Search for the cell housing the specified text and yield its (X, Y) center coordinate. 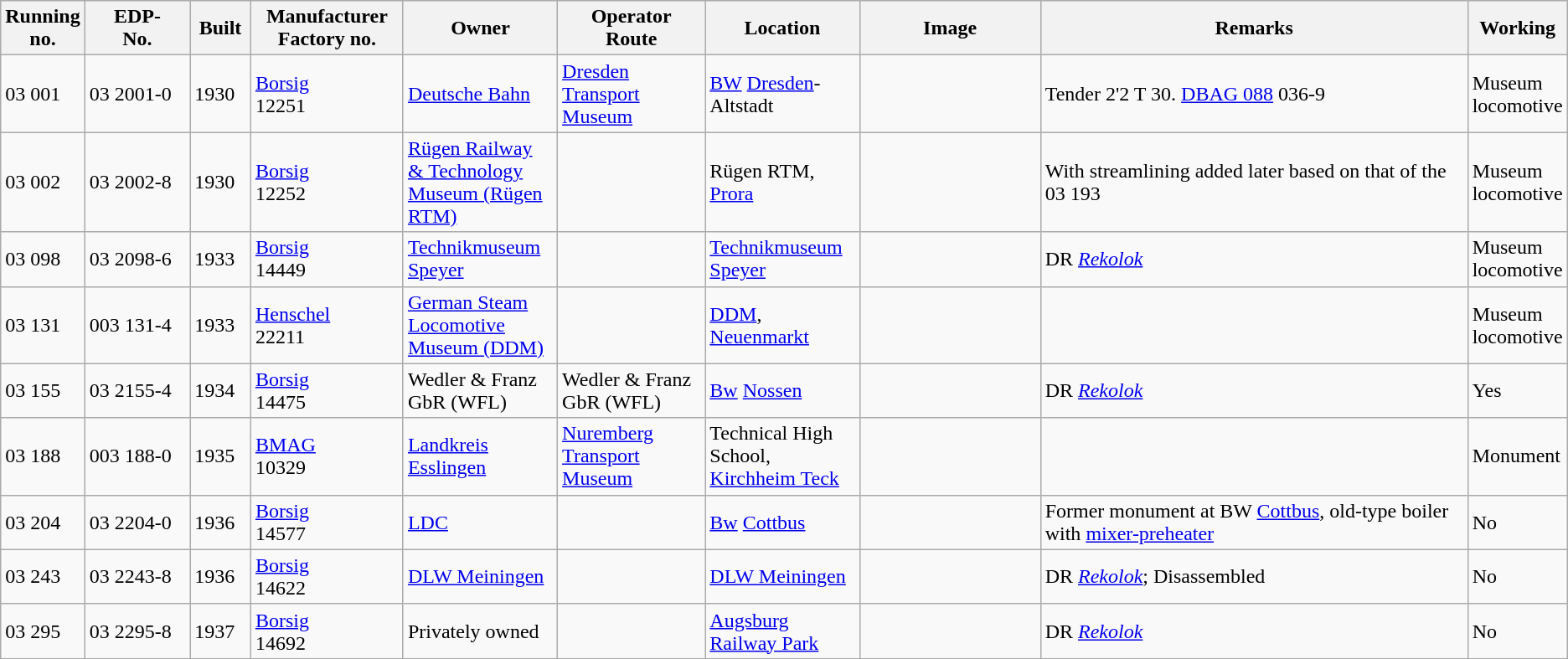
Borsig14449 (327, 260)
Borsig14622 (327, 576)
With streamlining added later based on that of the 03 193 (1254, 183)
03 2204-0 (137, 523)
03 002 (43, 183)
03 131 (43, 325)
Deutsche Bahn (480, 94)
Tender 2'2 T 30. DBAG 088 036-9 (1254, 94)
03 295 (43, 631)
1937 (221, 631)
EDP-No. (137, 28)
Borsig14577 (327, 523)
Working (1518, 28)
Yes (1518, 390)
German Steam Locomotive Museum (DDM) (480, 325)
Former monument at BW Cottbus, old-type boiler with mixer-preheater (1254, 523)
Remarks (1254, 28)
Dresden Transport Museum (632, 94)
003 131-4 (137, 325)
Nuremberg Transport Museum (632, 456)
BMAG10329 (327, 456)
03 188 (43, 456)
ManufacturerFactory no. (327, 28)
03 2098-6 (137, 260)
03 098 (43, 260)
Image (950, 28)
Bw Cottbus (782, 523)
DDM, Neuenmarkt (782, 325)
03 2002-8 (137, 183)
OperatorRoute (632, 28)
Built (221, 28)
03 2001-0 (137, 94)
Rügen RTM, Prora (782, 183)
1935 (221, 456)
Augsburg Railway Park (782, 631)
03 155 (43, 390)
Rügen Railway & Technology Museum (Rügen RTM) (480, 183)
LDC (480, 523)
03 2155-4 (137, 390)
03 2295-8 (137, 631)
Henschel22211 (327, 325)
Borsig12251 (327, 94)
03 2243-8 (137, 576)
BW Dresden-Altstadt (782, 94)
Monument (1518, 456)
Owner (480, 28)
003 188-0 (137, 456)
DR Rekolok; Disassembled (1254, 576)
Borsig12252 (327, 183)
Borsig14692 (327, 631)
03 204 (43, 523)
03 243 (43, 576)
Runningno. (43, 28)
03 001 (43, 94)
Borsig14475 (327, 390)
Technical High School, Kirchheim Teck (782, 456)
Privately owned (480, 631)
1934 (221, 390)
Landkreis Esslingen (480, 456)
Bw Nossen (782, 390)
Location (782, 28)
